Provide the (x, y) coordinate of the cell's center where the given text is located.  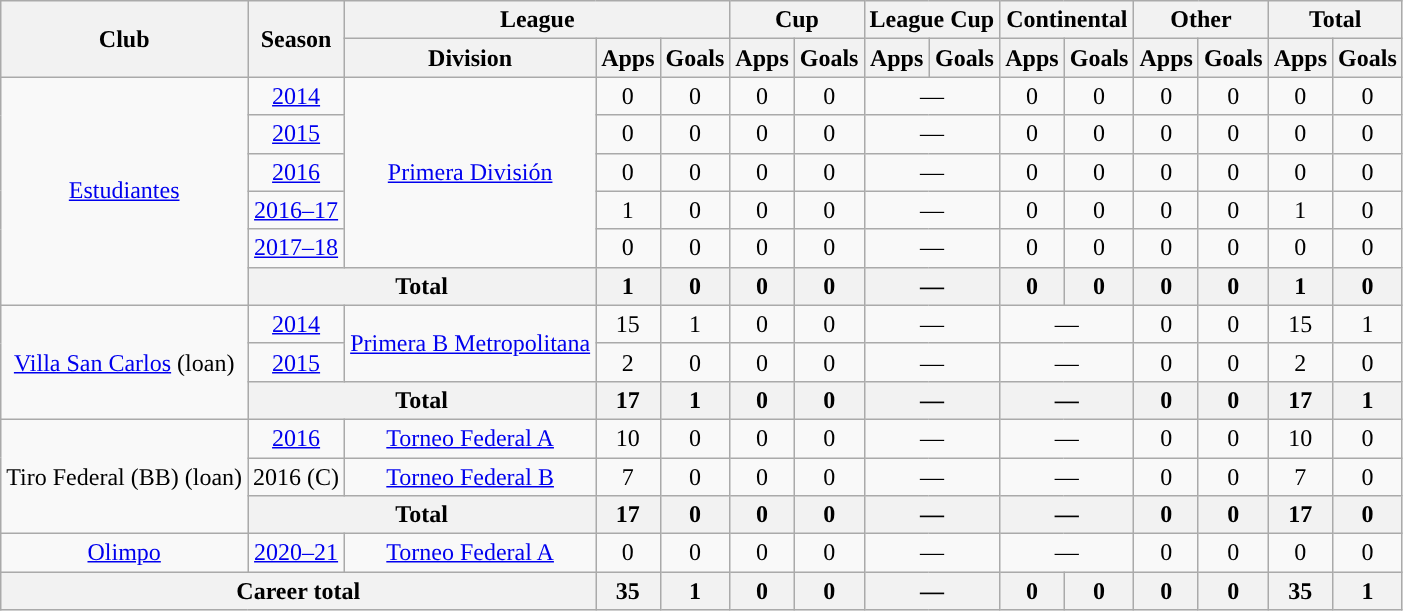
Estudiantes (124, 191)
Cup (797, 20)
Club (124, 39)
2016 (C) (296, 477)
2016–17 (296, 210)
Season (296, 39)
Tiro Federal (BB) (loan) (124, 476)
Other (1201, 20)
League Cup (932, 20)
Continental (1067, 20)
Career total (298, 591)
2020–21 (296, 553)
Division (470, 58)
Olimpo (124, 553)
2017–18 (296, 248)
Primera B Metropolitana (470, 343)
Villa San Carlos (loan) (124, 362)
Torneo Federal B (470, 477)
League (538, 20)
Primera División (470, 172)
